Scan for the cell matching the given text and deliver its (x, y) coordinate at center. 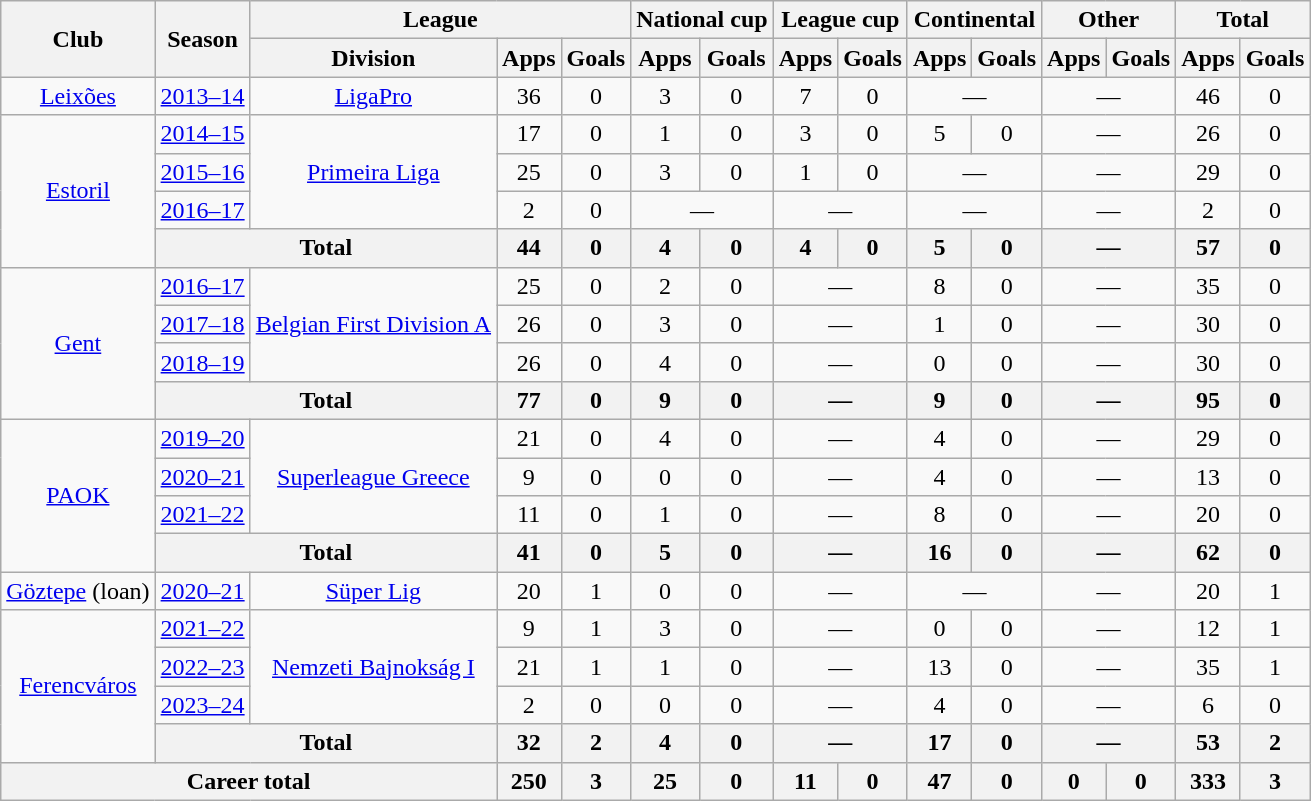
Continental (974, 20)
Estoril (78, 191)
46 (1208, 96)
Leixões (78, 96)
2019–20 (202, 438)
Superleague Greece (373, 476)
44 (529, 248)
2017–18 (202, 324)
95 (1208, 400)
77 (529, 400)
LigaPro (373, 96)
53 (1208, 743)
Career total (249, 781)
Club (78, 39)
2022–23 (202, 667)
7 (805, 96)
47 (939, 781)
Göztepe (loan) (78, 591)
Belgian First Division A (373, 324)
2018–19 (202, 362)
Gent (78, 343)
2014–15 (202, 134)
League cup (840, 20)
250 (529, 781)
Division (373, 58)
57 (1208, 248)
National cup (702, 20)
16 (939, 553)
41 (529, 553)
2015–16 (202, 172)
32 (529, 743)
62 (1208, 553)
2023–24 (202, 705)
36 (529, 96)
PAOK (78, 495)
Ferencváros (78, 686)
League (440, 20)
6 (1208, 705)
333 (1208, 781)
Season (202, 39)
12 (1208, 629)
Süper Lig (373, 591)
2013–14 (202, 96)
Nemzeti Bajnokság I (373, 667)
Other (1109, 20)
Primeira Liga (373, 172)
